For the text-containing cell, return its midpoint in [x, y] coordinate format. 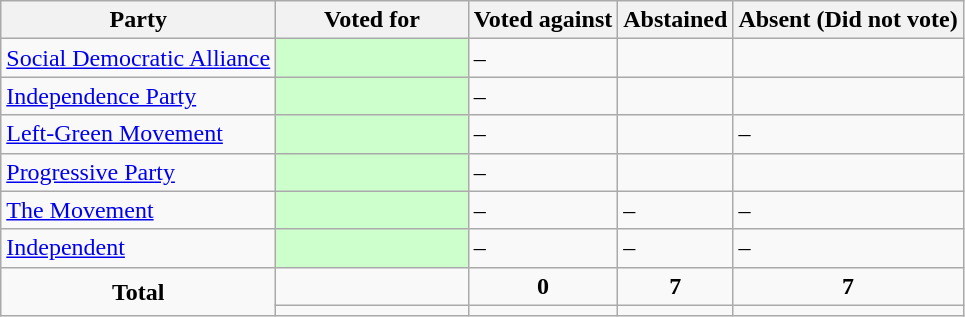
Absent (Did not vote) [848, 20]
0 [543, 286]
The Movement [138, 210]
Voted against [543, 20]
Party [138, 20]
Abstained [676, 20]
Total [138, 292]
Social Democratic Alliance [138, 58]
Progressive Party [138, 172]
Left-Green Movement [138, 134]
Voted for [372, 20]
Independent [138, 248]
Independence Party [138, 96]
